Extract the [x, y] coordinate from the center of the cell holding the provided text.  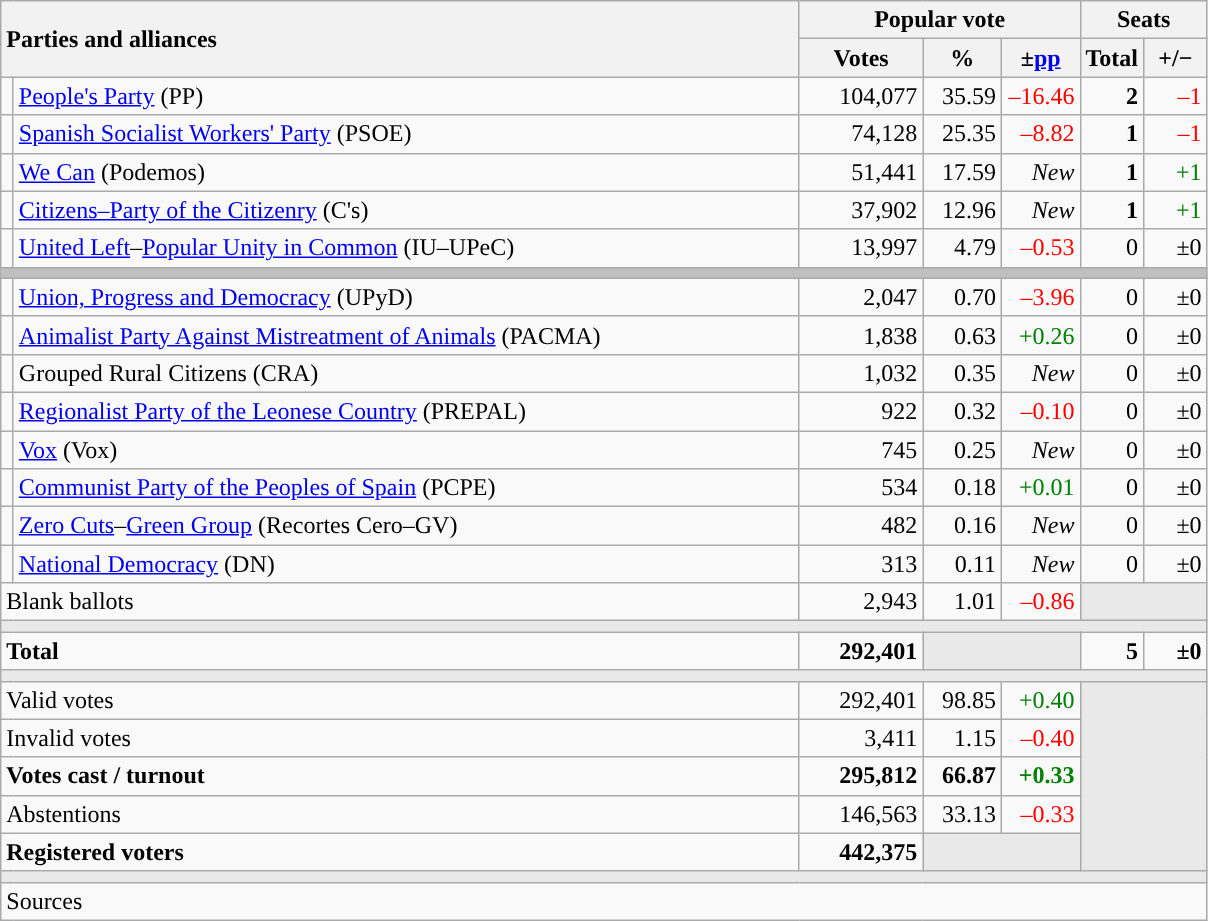
0.63 [962, 335]
Parties and alliances [400, 39]
Zero Cuts–Green Group (Recortes Cero–GV) [406, 526]
–0.10 [1040, 411]
25.35 [962, 134]
–0.33 [1040, 814]
4.79 [962, 248]
Abstentions [400, 814]
–3.96 [1040, 297]
2 [1112, 96]
98.85 [962, 700]
Votes cast / turnout [400, 776]
Spanish Socialist Workers' Party (PSOE) [406, 134]
+0.33 [1040, 776]
–16.46 [1040, 96]
5 [1112, 651]
12.96 [962, 210]
Animalist Party Against Mistreatment of Animals (PACMA) [406, 335]
Votes [861, 58]
0.35 [962, 373]
We Can (Podemos) [406, 172]
United Left–Popular Unity in Common (IU–UPeC) [406, 248]
% [962, 58]
745 [861, 449]
Blank ballots [400, 602]
Valid votes [400, 700]
146,563 [861, 814]
Regionalist Party of the Leonese Country (PREPAL) [406, 411]
1,838 [861, 335]
66.87 [962, 776]
+0.26 [1040, 335]
±pp [1040, 58]
0.25 [962, 449]
Vox (Vox) [406, 449]
Citizens–Party of the Citizenry (C's) [406, 210]
–0.53 [1040, 248]
Popular vote [940, 20]
534 [861, 488]
1.01 [962, 602]
Communist Party of the Peoples of Spain (PCPE) [406, 488]
0.70 [962, 297]
0.32 [962, 411]
Sources [604, 901]
2,943 [861, 602]
+0.40 [1040, 700]
Invalid votes [400, 738]
295,812 [861, 776]
442,375 [861, 852]
13,997 [861, 248]
1.15 [962, 738]
Seats [1144, 20]
313 [861, 564]
Grouped Rural Citizens (CRA) [406, 373]
1,032 [861, 373]
0.18 [962, 488]
74,128 [861, 134]
People's Party (PP) [406, 96]
51,441 [861, 172]
–0.86 [1040, 602]
+0.01 [1040, 488]
–0.40 [1040, 738]
3,411 [861, 738]
33.13 [962, 814]
35.59 [962, 96]
Union, Progress and Democracy (UPyD) [406, 297]
Registered voters [400, 852]
+/− [1176, 58]
–8.82 [1040, 134]
104,077 [861, 96]
0.16 [962, 526]
17.59 [962, 172]
0.11 [962, 564]
482 [861, 526]
37,902 [861, 210]
922 [861, 411]
2,047 [861, 297]
National Democracy (DN) [406, 564]
